Scan for the cell matching the given text and deliver its [x, y] coordinate at center. 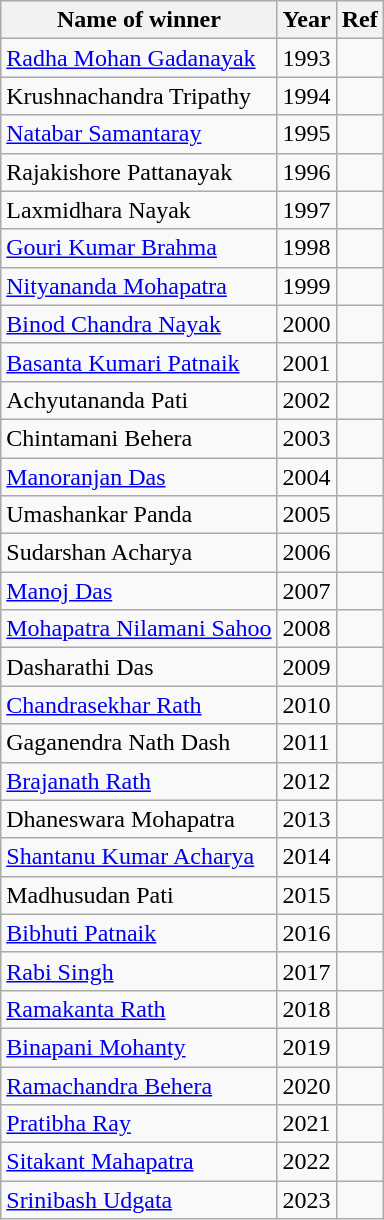
Shantanu Kumar Acharya [139, 857]
Name of winner [139, 20]
2001 [306, 362]
Binapani Mohanty [139, 1047]
2013 [306, 819]
2008 [306, 629]
2022 [306, 1162]
2023 [306, 1200]
2004 [306, 477]
Nityananda Mohapatra [139, 286]
1993 [306, 58]
1999 [306, 286]
Radha Mohan Gadanayak [139, 58]
Bibhuti Patnaik [139, 933]
2020 [306, 1085]
1994 [306, 96]
2010 [306, 705]
Madhusudan Pati [139, 895]
Dhaneswara Mohapatra [139, 819]
Achyutananda Pati [139, 400]
2015 [306, 895]
Binod Chandra Nayak [139, 324]
1998 [306, 248]
Basanta Kumari Patnaik [139, 362]
2009 [306, 667]
2005 [306, 515]
Srinibash Udgata [139, 1200]
Ramakanta Rath [139, 1009]
2007 [306, 591]
2012 [306, 781]
2002 [306, 400]
1996 [306, 172]
2000 [306, 324]
2018 [306, 1009]
Sitakant Mahapatra [139, 1162]
Rajakishore Pattanayak [139, 172]
2016 [306, 933]
Laxmidhara Nayak [139, 210]
2014 [306, 857]
Krushnachandra Tripathy [139, 96]
Gaganendra Nath Dash [139, 743]
1995 [306, 134]
2021 [306, 1124]
Ref [360, 20]
Gouri Kumar Brahma [139, 248]
Natabar Samantaray [139, 134]
Pratibha Ray [139, 1124]
Rabi Singh [139, 971]
Brajanath Rath [139, 781]
2017 [306, 971]
Ramachandra Behera [139, 1085]
Dasharathi Das [139, 667]
2006 [306, 553]
2011 [306, 743]
Mohapatra Nilamani Sahoo [139, 629]
Manoj Das [139, 591]
Manoranjan Das [139, 477]
2003 [306, 438]
Chintamani Behera [139, 438]
Year [306, 20]
2019 [306, 1047]
Umashankar Panda [139, 515]
Sudarshan Acharya [139, 553]
1997 [306, 210]
Chandrasekhar Rath [139, 705]
